Return [X, Y] of the center of cell containing provided text 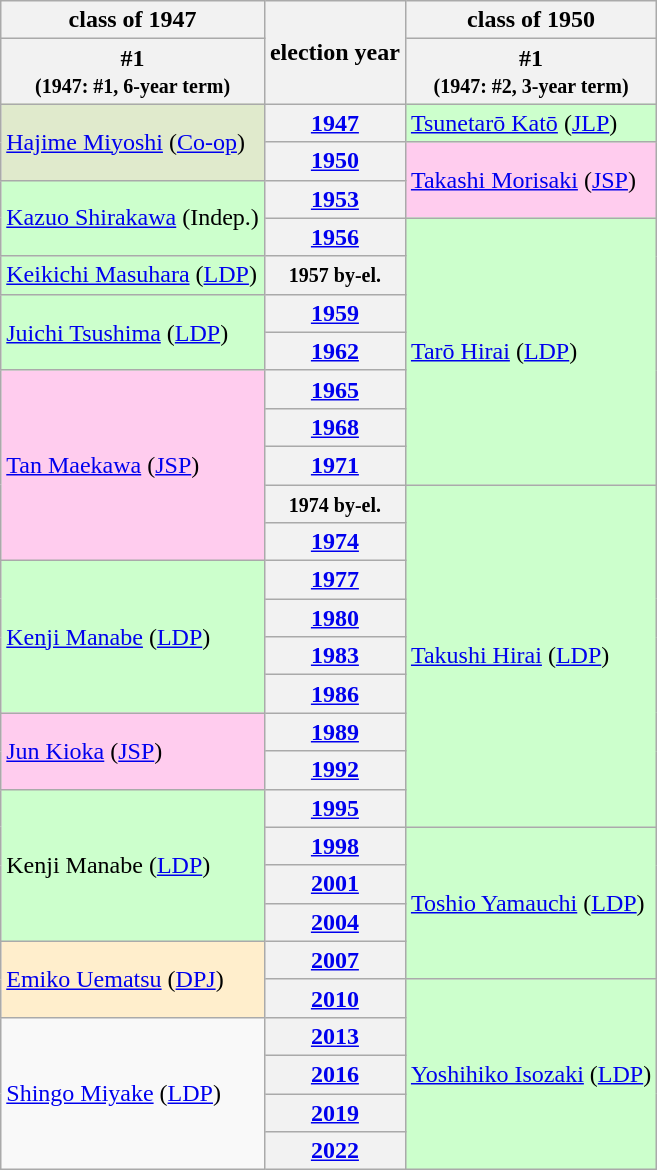
class of 1950 [530, 20]
class of 1947 [133, 20]
1992 [334, 770]
1956 [334, 237]
Toshio Yamauchi (LDP) [530, 903]
Keikichi Masuhara (LDP) [133, 275]
Kazuo Shirakawa (Indep.) [133, 218]
Takushi Hirai (LDP) [530, 656]
2010 [334, 998]
2013 [334, 1036]
Tan Maekawa (JSP) [133, 465]
1947 [334, 123]
1950 [334, 161]
1977 [334, 580]
2004 [334, 922]
#1(1947: #2, 3-year term) [530, 72]
Tarō Hirai (LDP) [530, 351]
2019 [334, 1113]
1968 [334, 427]
1974 by-el. [334, 503]
1957 by-el. [334, 275]
2007 [334, 960]
Jun Kioka (JSP) [133, 751]
1986 [334, 694]
1962 [334, 351]
1980 [334, 618]
1953 [334, 199]
2016 [334, 1074]
1974 [334, 542]
election year [334, 52]
Tsunetarō Katō (JLP) [530, 123]
#1(1947: #1, 6-year term) [133, 72]
1998 [334, 846]
1995 [334, 808]
Takashi Morisaki (JSP) [530, 180]
1971 [334, 465]
2001 [334, 884]
1989 [334, 732]
1983 [334, 656]
Juichi Tsushima (LDP) [133, 332]
1959 [334, 313]
2022 [334, 1151]
1965 [334, 389]
Hajime Miyoshi (Co-op) [133, 142]
Yoshihiko Isozaki (LDP) [530, 1074]
Emiko Uematsu (DPJ) [133, 979]
Shingo Miyake (LDP) [133, 1093]
